Provide the [X, Y] coordinate of the cell's center where the given text is located.  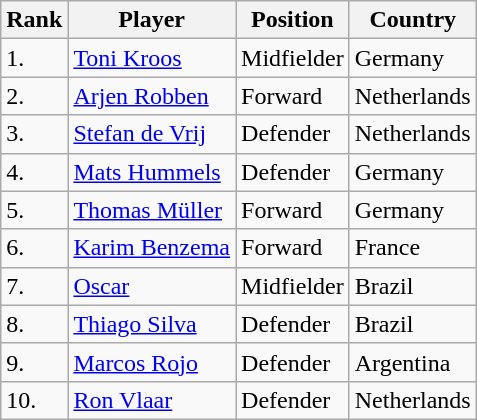
Oscar [152, 286]
8. [34, 324]
Position [293, 20]
4. [34, 172]
France [412, 248]
7. [34, 286]
Rank [34, 20]
Player [152, 20]
10. [34, 400]
Stefan de Vrij [152, 134]
3. [34, 134]
Marcos Rojo [152, 362]
6. [34, 248]
Mats Hummels [152, 172]
Argentina [412, 362]
Thiago Silva [152, 324]
Toni Kroos [152, 58]
2. [34, 96]
Thomas Müller [152, 210]
Arjen Robben [152, 96]
Country [412, 20]
9. [34, 362]
1. [34, 58]
5. [34, 210]
Karim Benzema [152, 248]
Ron Vlaar [152, 400]
